Return (x, y) of the center of cell containing provided text 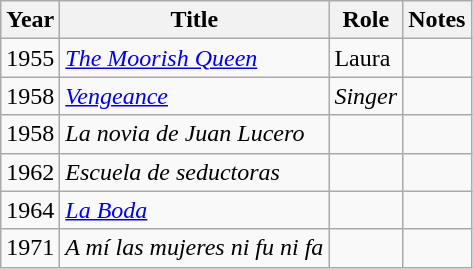
1971 (30, 248)
1955 (30, 58)
La novia de Juan Lucero (194, 134)
Singer (366, 96)
Year (30, 20)
A mí las mujeres ni fu ni fa (194, 248)
1962 (30, 172)
Escuela de seductoras (194, 172)
Laura (366, 58)
Vengeance (194, 96)
1964 (30, 210)
Notes (437, 20)
La Boda (194, 210)
Title (194, 20)
Role (366, 20)
The Moorish Queen (194, 58)
